Determine the [X, Y] coordinate at the center of the cell enclosing the given text.  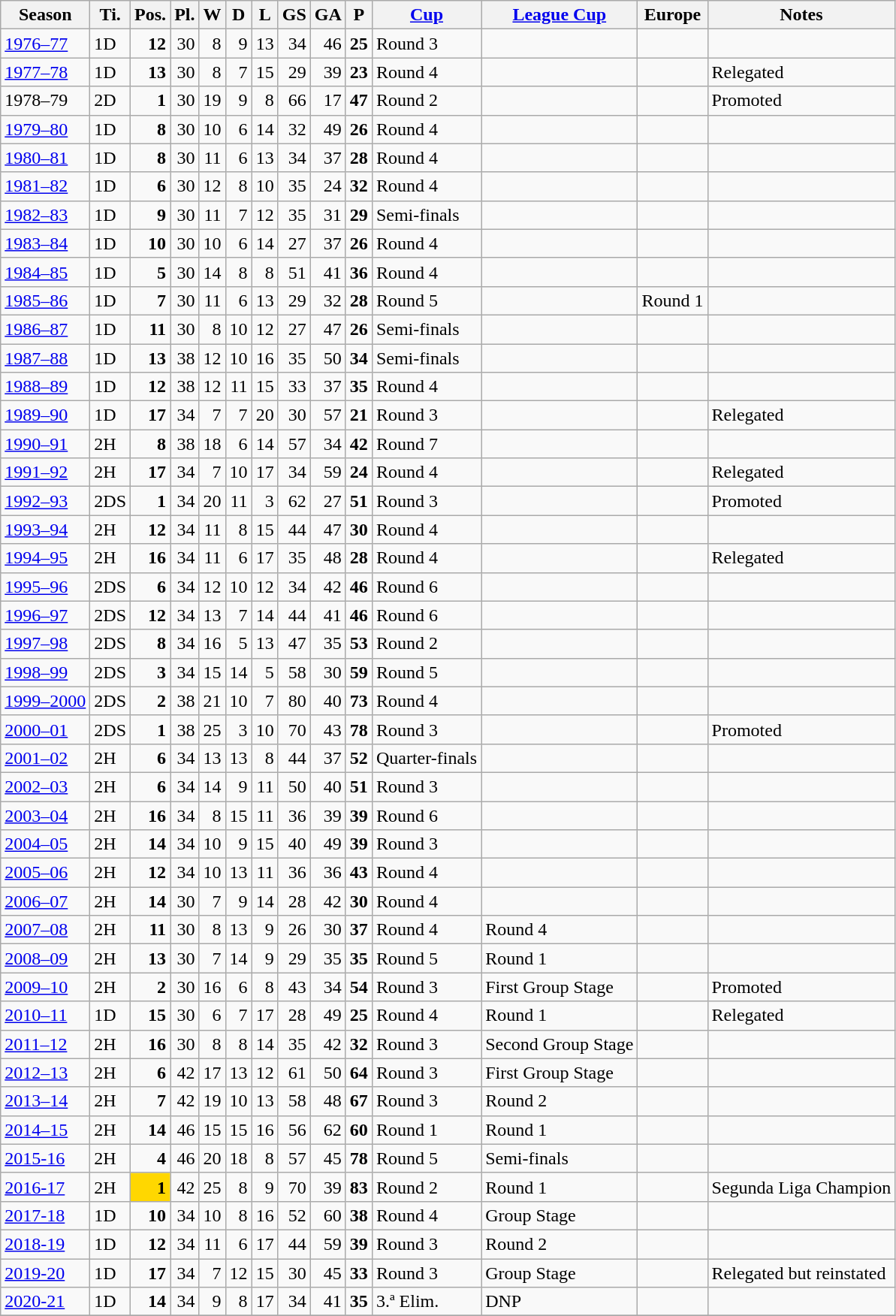
D [239, 15]
2012–13 [45, 1073]
2004–05 [45, 844]
1982–83 [45, 215]
83 [359, 1187]
2019-20 [45, 1273]
Ti. [110, 15]
1979–80 [45, 129]
1983–84 [45, 243]
1988–89 [45, 387]
2006–07 [45, 901]
2008–09 [45, 958]
1986–87 [45, 329]
56 [294, 1130]
1993–94 [45, 530]
2014–15 [45, 1130]
3.ª Elim. [427, 1302]
1985–86 [45, 300]
Pl. [185, 15]
1976–77 [45, 44]
Quarter-finals [427, 758]
Segunda Liga Champion [801, 1187]
1991–92 [45, 472]
Cup [427, 15]
W [212, 15]
2002–03 [45, 786]
1998–99 [45, 672]
2015-16 [45, 1158]
61 [294, 1073]
73 [359, 701]
League Cup [560, 15]
64 [359, 1073]
2005–06 [45, 873]
1977–78 [45, 72]
1978–79 [45, 101]
Second Group Stage [560, 1044]
GA [327, 15]
2009–10 [45, 987]
Season [45, 15]
2007–08 [45, 930]
1981–82 [45, 186]
Notes [801, 15]
1984–85 [45, 272]
GS [294, 15]
1995–96 [45, 587]
Round 7 [427, 444]
31 [327, 215]
P [359, 15]
54 [359, 987]
2011–12 [45, 1044]
Pos. [150, 15]
1997–98 [45, 644]
66 [294, 101]
1996–97 [45, 615]
Relegated but reinstated [801, 1273]
80 [294, 701]
2016-17 [45, 1187]
2010–11 [45, 1016]
2018-19 [45, 1244]
67 [359, 1101]
L [264, 15]
2003–04 [45, 815]
1990–91 [45, 444]
2001–02 [45, 758]
53 [359, 644]
2000–01 [45, 729]
1994–95 [45, 558]
2020-21 [45, 1302]
4 [150, 1158]
2017-18 [45, 1215]
23 [359, 72]
1987–88 [45, 358]
2013–14 [45, 1101]
1980–81 [45, 158]
1989–90 [45, 415]
1999–2000 [45, 701]
2D [110, 101]
DNP [560, 1302]
Europe [673, 15]
1992–93 [45, 501]
